Determine the (X, Y) coordinate at the center of the cell enclosing the given text.  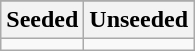
Unseeded (139, 20)
Seeded (42, 20)
